From the cell containing the given text, extract its center point as [X, Y] coordinate. 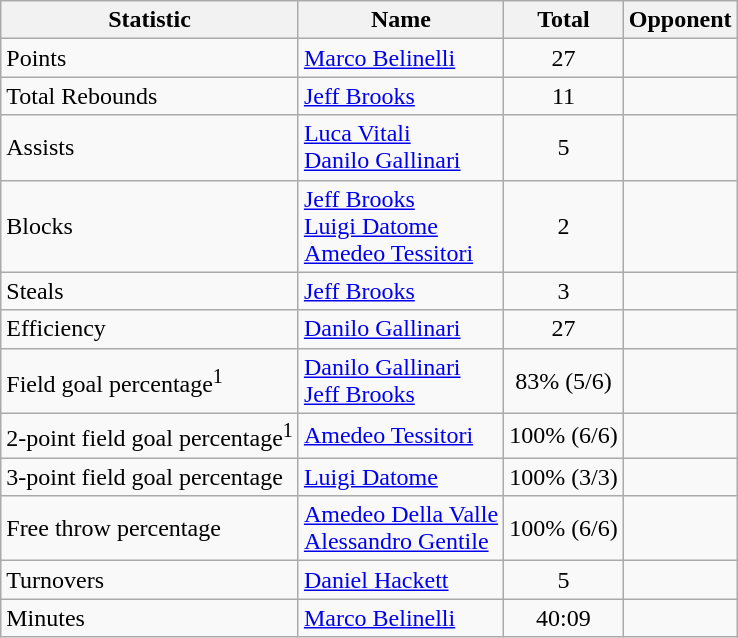
Luca Vitali Danilo Gallinari [400, 148]
3-point field goal percentage [150, 477]
40:09 [564, 618]
Amedeo Della Valle Alessandro Gentile [400, 528]
Turnovers [150, 580]
Name [400, 20]
Points [150, 58]
Statistic [150, 20]
Efficiency [150, 329]
83% (5/6) [564, 380]
Luigi Datome [400, 477]
Jeff Brooks Luigi Datome Amedeo Tessitori [400, 226]
2-point field goal percentage1 [150, 436]
3 [564, 291]
Assists [150, 148]
Total [564, 20]
Minutes [150, 618]
Danilo Gallinari Jeff Brooks [400, 380]
Amedeo Tessitori [400, 436]
Total Rebounds [150, 96]
Opponent [680, 20]
Daniel Hackett [400, 580]
Field goal percentage1 [150, 380]
Blocks [150, 226]
Steals [150, 291]
2 [564, 226]
11 [564, 96]
Free throw percentage [150, 528]
100% (3/3) [564, 477]
Danilo Gallinari [400, 329]
